Identify which cell holds the provided text, then report its [x, y] central coordinate. 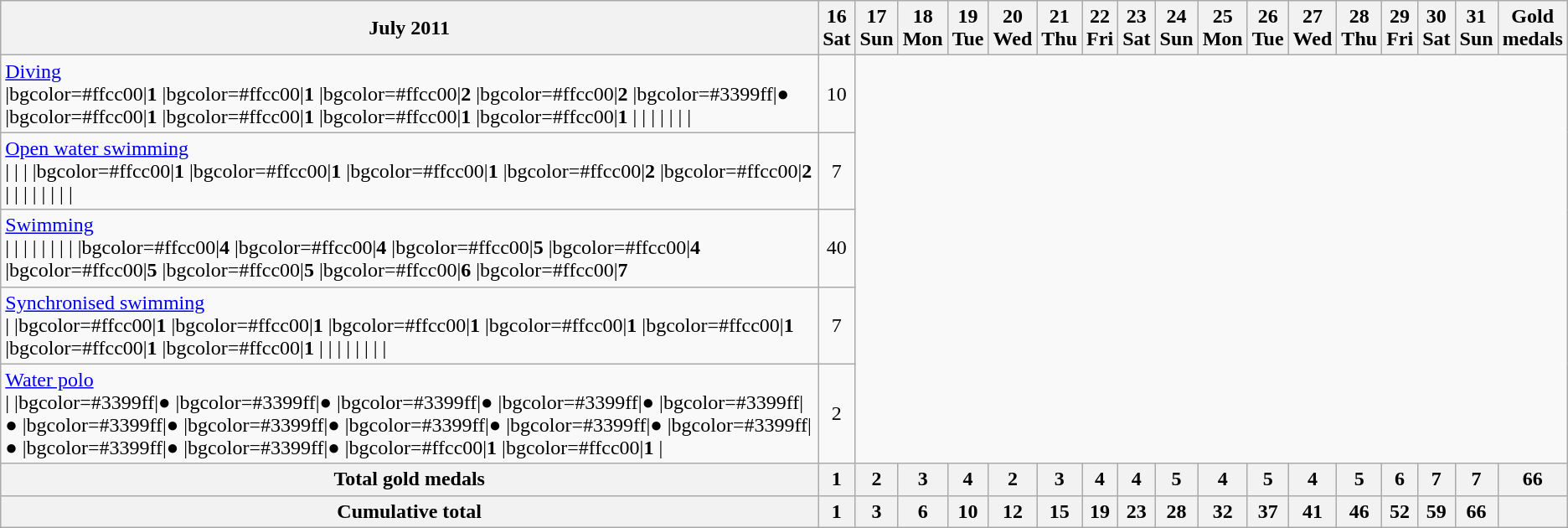
15 [1060, 511]
46 [1359, 511]
19Tue [968, 28]
Open water swimming| | | |bgcolor=#ffcc00|1 |bgcolor=#ffcc00|1 |bgcolor=#ffcc00|1 |bgcolor=#ffcc00|2 |bgcolor=#ffcc00|2 | | | | | | | | [410, 171]
Cumulative total [410, 511]
20Wed [1013, 28]
29Fri [1400, 28]
16Sat [837, 28]
Goldmedals [1533, 28]
40 [837, 248]
27Wed [1313, 28]
30Sat [1436, 28]
July 2011 [410, 28]
18Mon [923, 28]
32 [1223, 511]
17Sun [876, 28]
22Fri [1101, 28]
52 [1400, 511]
59 [1436, 511]
12 [1013, 511]
28 [1176, 511]
41 [1313, 511]
24Sun [1176, 28]
31Sun [1476, 28]
21Thu [1060, 28]
28Thu [1359, 28]
23Sat [1137, 28]
26Tue [1268, 28]
37 [1268, 511]
23 [1137, 511]
25Mon [1223, 28]
19 [1101, 511]
Total gold medals [410, 479]
